Find where the given text appears and provide that cell's center as [x, y] coordinate. 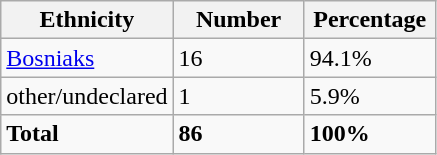
other/undeclared [87, 96]
100% [370, 134]
16 [238, 58]
Percentage [370, 20]
1 [238, 96]
Total [87, 134]
Bosniaks [87, 58]
86 [238, 134]
Ethnicity [87, 20]
Number [238, 20]
5.9% [370, 96]
94.1% [370, 58]
